Scan for the cell matching the given text and deliver its (x, y) coordinate at center. 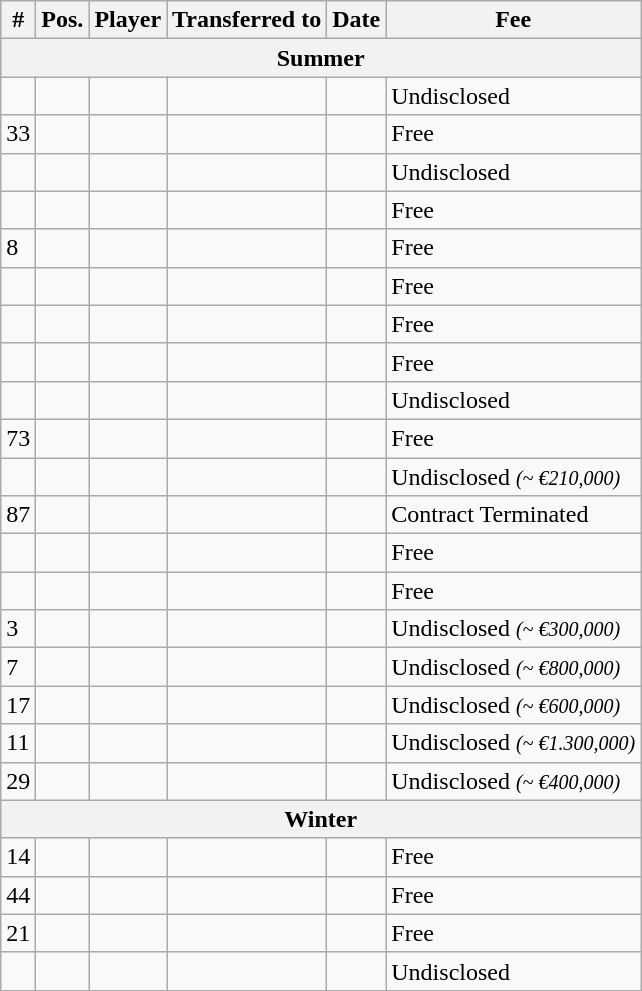
29 (18, 781)
7 (18, 667)
14 (18, 857)
3 (18, 629)
Undisclosed (~ €210,000) (514, 477)
Summer (321, 58)
Player (128, 20)
73 (18, 438)
11 (18, 743)
Undisclosed (~ €800,000) (514, 667)
Winter (321, 819)
Undisclosed (~ €300,000) (514, 629)
Date (356, 20)
44 (18, 895)
# (18, 20)
33 (18, 134)
21 (18, 933)
Undisclosed (~ €600,000) (514, 705)
Contract Terminated (514, 515)
Undisclosed (~ €400,000) (514, 781)
87 (18, 515)
17 (18, 705)
8 (18, 248)
Pos. (62, 20)
Fee (514, 20)
Undisclosed (~ €1.300,000) (514, 743)
Transferred to (247, 20)
